Identify which cell holds the provided text, then report its (x, y) central coordinate. 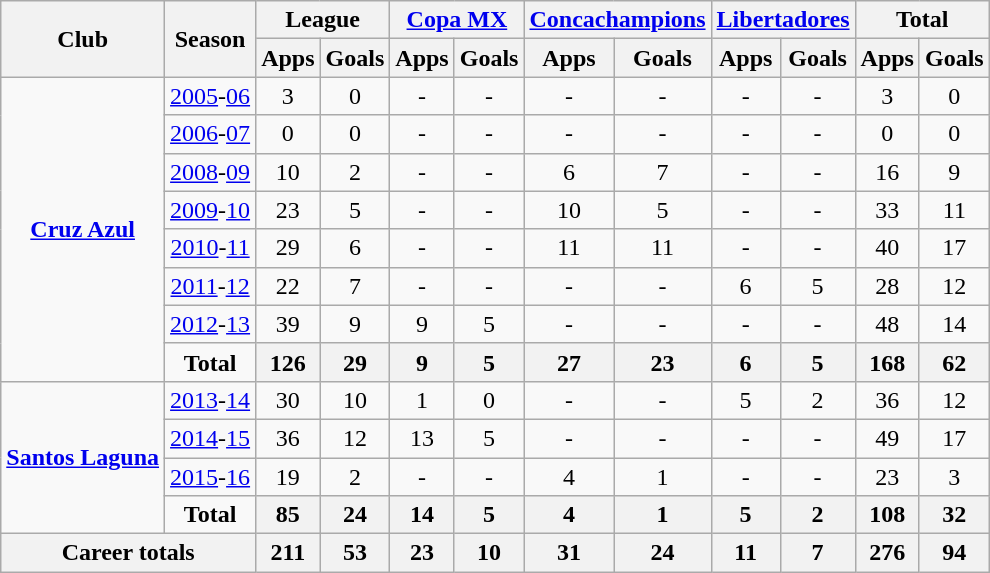
276 (887, 553)
Libertadores (783, 20)
19 (288, 477)
30 (288, 400)
85 (288, 515)
40 (887, 248)
53 (355, 553)
49 (887, 438)
39 (288, 324)
Career totals (128, 553)
62 (954, 362)
2010-11 (210, 248)
Copa MX (457, 20)
22 (288, 286)
108 (887, 515)
2008-09 (210, 172)
16 (887, 172)
2014-15 (210, 438)
48 (887, 324)
94 (954, 553)
33 (887, 210)
2015-16 (210, 477)
Cruz Azul (83, 229)
126 (288, 362)
2012-13 (210, 324)
Season (210, 39)
2013-14 (210, 400)
2005-06 (210, 96)
32 (954, 515)
2011-12 (210, 286)
Club (83, 39)
League (323, 20)
168 (887, 362)
28 (887, 286)
2009-10 (210, 210)
Santos Laguna (83, 457)
Concachampions (618, 20)
31 (569, 553)
13 (422, 438)
2006-07 (210, 134)
27 (569, 362)
211 (288, 553)
